Search for the cell housing the specified text and yield its [x, y] center coordinate. 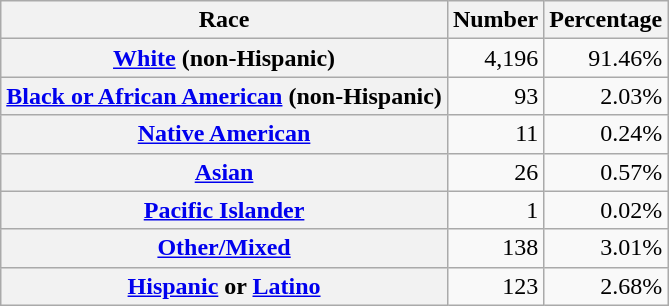
White (non-Hispanic) [224, 58]
Number [495, 20]
138 [495, 248]
0.24% [606, 134]
2.03% [606, 96]
93 [495, 96]
Pacific Islander [224, 210]
26 [495, 172]
3.01% [606, 248]
0.02% [606, 210]
Hispanic or Latino [224, 286]
Native American [224, 134]
0.57% [606, 172]
Race [224, 20]
1 [495, 210]
2.68% [606, 286]
Percentage [606, 20]
11 [495, 134]
4,196 [495, 58]
Other/Mixed [224, 248]
91.46% [606, 58]
Asian [224, 172]
123 [495, 286]
Black or African American (non-Hispanic) [224, 96]
